Scan for the cell matching the given text and deliver its (X, Y) coordinate at center. 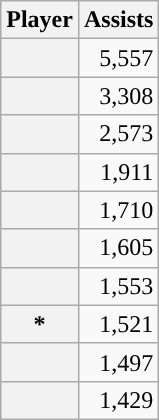
1,911 (118, 172)
* (40, 324)
Assists (118, 20)
1,429 (118, 400)
1,605 (118, 248)
1,521 (118, 324)
1,497 (118, 362)
1,710 (118, 210)
5,557 (118, 58)
3,308 (118, 96)
2,573 (118, 134)
1,553 (118, 286)
Player (40, 20)
